Return the [X, Y] coordinate for the center point of the cell that contains the specified text.  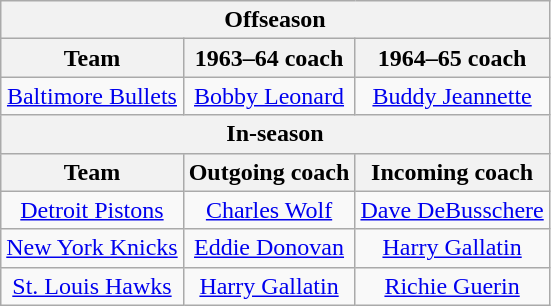
Eddie Donovan [269, 248]
St. Louis Hawks [92, 286]
Dave DeBusschere [452, 210]
Charles Wolf [269, 210]
1963–64 coach [269, 58]
In-season [275, 134]
Incoming coach [452, 172]
Bobby Leonard [269, 96]
Buddy Jeannette [452, 96]
Detroit Pistons [92, 210]
1964–65 coach [452, 58]
Offseason [275, 20]
Richie Guerin [452, 286]
Outgoing coach [269, 172]
Baltimore Bullets [92, 96]
New York Knicks [92, 248]
